Locate the cell with the specified text and output its [X, Y] center coordinate. 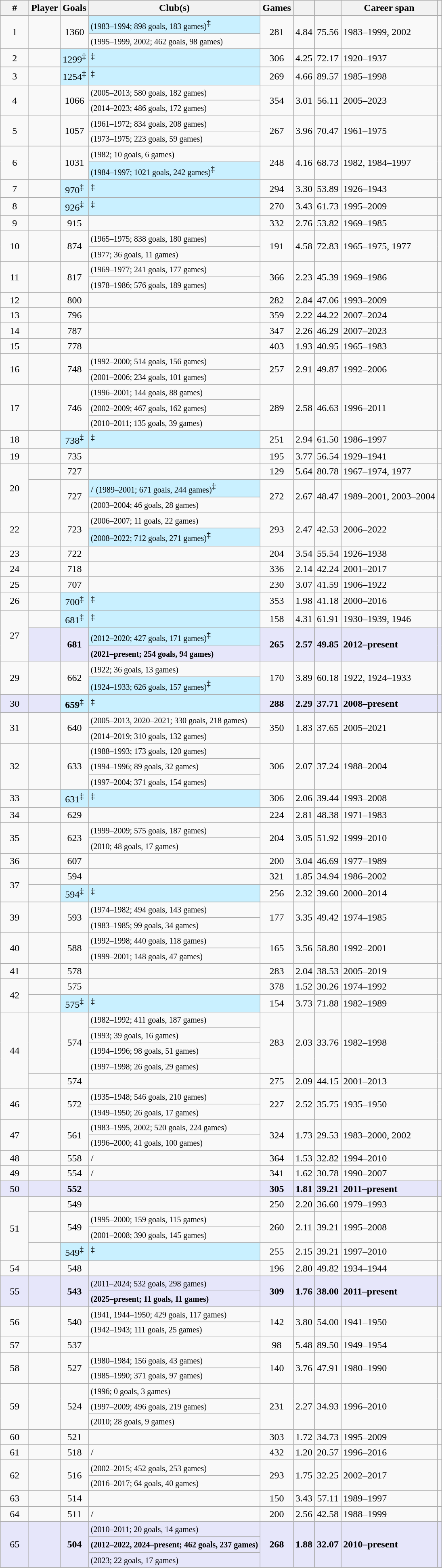
42.24 [328, 569]
(1984–1997; 1021 goals, 242 games)‡ [174, 171]
75.56 [328, 32]
9 [15, 223]
537 [75, 1345]
2000–2016 [389, 601]
44.15 [328, 1081]
2.80 [304, 1268]
39.60 [328, 893]
2.67 [304, 496]
1.72 [304, 1437]
549‡ [75, 1251]
2001–2013 [389, 1081]
224 [277, 815]
270 [277, 207]
817 [75, 277]
34.94 [328, 877]
2.11 [304, 1227]
72.83 [328, 246]
18 [15, 440]
13 [15, 315]
2.94 [304, 440]
Games [277, 8]
2007–2023 [389, 331]
2.03 [304, 1043]
196 [277, 1268]
575‡ [75, 1003]
722 [75, 553]
14 [15, 331]
511 [75, 1514]
2.29 [304, 704]
195 [277, 456]
1.88 [304, 1545]
(2001–2006; 234 goals, 101 games) [174, 377]
12 [15, 300]
735 [75, 456]
1996–2010 [389, 1406]
554 [75, 1173]
32.07 [328, 1545]
1988–1999 [389, 1514]
2.32 [304, 893]
(1949–1950; 26 goals, 17 games) [174, 1112]
257 [277, 369]
68.73 [328, 163]
504 [75, 1545]
681 [75, 645]
57 [15, 1345]
4.25 [304, 58]
1993–2008 [389, 799]
(1994–1996; 89 goals, 32 games) [174, 766]
22 [15, 529]
36 [15, 861]
(1980–1984; 156 goals, 43 games) [174, 1360]
15 [15, 346]
248 [277, 163]
33 [15, 799]
700‡ [75, 601]
42.53 [328, 529]
(2016–2017; 64 goals, 40 games) [174, 1483]
631‡ [75, 799]
1992–2001 [389, 948]
47.06 [328, 300]
53.82 [328, 223]
40.95 [328, 346]
746 [75, 407]
(2025–present; 11 goals, 11 games) [174, 1299]
2.91 [304, 369]
26 [15, 601]
364 [277, 1158]
915 [75, 223]
578 [75, 971]
2.76 [304, 223]
778 [75, 346]
50 [15, 1189]
2005–2019 [389, 971]
3.04 [304, 861]
(1973–1975; 223 goals, 59 games) [174, 139]
707 [75, 584]
1935–1950 [389, 1104]
(1983–1995, 2002; 520 goals, 224 games) [174, 1127]
56 [15, 1322]
(1969–1977; 241 goals, 177 games) [174, 269]
Goals [75, 8]
787 [75, 331]
1989–1997 [389, 1498]
1.85 [304, 877]
32 [15, 766]
607 [75, 861]
6 [15, 163]
(1924–1933; 626 goals, 157 games)‡ [174, 686]
548 [75, 1268]
231 [277, 1406]
49 [15, 1173]
332 [277, 223]
800 [75, 300]
60 [15, 1437]
54 [15, 1268]
309 [277, 1291]
1360 [75, 32]
(1992–1998; 440 goals, 118 games) [174, 940]
(1996–2000; 41 goals, 100 games) [174, 1143]
2.84 [304, 300]
1982–1998 [389, 1043]
56.54 [328, 456]
41.59 [328, 584]
(1994–1996; 98 goals, 51 games) [174, 1050]
46 [15, 1104]
1974–1992 [389, 986]
723 [75, 529]
2012–present [389, 645]
35.75 [328, 1104]
796 [75, 315]
140 [277, 1368]
(2014–2019; 310 goals, 132 games) [174, 735]
10 [15, 246]
552 [75, 1189]
61 [15, 1452]
(1941, 1944–1950; 429 goals, 117 games) [174, 1314]
926‡ [75, 207]
(1997–2009; 496 goals, 219 games) [174, 1406]
(2012–2020; 427 goals, 171 games)‡ [174, 637]
37.71 [328, 704]
2005–2023 [389, 100]
324 [277, 1135]
(1983–1994; 898 goals, 183 games)‡ [174, 25]
1.98 [304, 601]
1993–2009 [389, 300]
46.63 [328, 407]
1989–2001, 2003–2004 [389, 496]
(2003–2004; 46 goals, 28 games) [174, 505]
1969–1985 [389, 223]
738‡ [75, 440]
1929–1941 [389, 456]
(1995–1999, 2002; 462 goals, 98 games) [174, 41]
58.80 [328, 948]
(2023; 22 goals, 17 games) [174, 1560]
518 [75, 1452]
(1961–1972; 834 goals, 208 games) [174, 123]
(1935–1948; 546 goals, 210 games) [174, 1096]
3.76 [304, 1368]
47.91 [328, 1368]
(2002–2015; 452 goals, 253 games) [174, 1468]
1906–1922 [389, 584]
55.54 [328, 553]
272 [277, 496]
33.76 [328, 1043]
256 [277, 893]
19 [15, 456]
2.14 [304, 569]
37 [15, 886]
2.22 [304, 315]
1949–1954 [389, 1345]
(1983–1985; 99 goals, 34 games) [174, 925]
2001–2017 [389, 569]
(1978–1986; 576 goals, 189 games) [174, 285]
594‡ [75, 893]
2.20 [304, 1204]
2.23 [304, 277]
42 [15, 996]
1.83 [304, 728]
3.56 [304, 948]
3.30 [304, 189]
3.89 [304, 678]
49.85 [328, 645]
98 [277, 1345]
1996–2011 [389, 407]
(1982–1992; 411 goals, 187 games) [174, 1020]
65 [15, 1545]
5.48 [304, 1345]
267 [277, 131]
44.22 [328, 315]
3.54 [304, 553]
72.17 [328, 58]
633 [75, 766]
341 [277, 1173]
29 [15, 678]
1941–1950 [389, 1322]
(1922; 36 goals, 13 games) [174, 669]
(2005–2013; 580 goals, 182 games) [174, 93]
1031 [75, 163]
230 [277, 584]
1.75 [304, 1475]
39.44 [328, 799]
1990–2007 [389, 1173]
2.27 [304, 1406]
1.93 [304, 346]
347 [277, 331]
1.73 [304, 1135]
1 [15, 32]
269 [277, 76]
288 [277, 704]
(1992–2000; 514 goals, 156 games) [174, 361]
268 [277, 1545]
46.29 [328, 331]
37.65 [328, 728]
61.50 [328, 440]
48 [15, 1158]
58 [15, 1368]
(2001–2008; 390 goals, 145 games) [174, 1235]
2007–2024 [389, 315]
(1974–1982; 494 goals, 143 games) [174, 910]
2.15 [304, 1251]
1974–1985 [389, 917]
35 [15, 838]
(1999–2001; 148 goals, 47 games) [174, 956]
3.07 [304, 584]
16 [15, 369]
3 [15, 76]
366 [277, 277]
1066 [75, 100]
44 [15, 1050]
(1942–1943; 111 goals, 25 games) [174, 1330]
2008–present [389, 704]
275 [277, 1081]
2.56 [304, 1514]
2002–2017 [389, 1475]
3.01 [304, 100]
1971–1983 [389, 815]
(1997–1998; 26 goals, 29 games) [174, 1066]
289 [277, 407]
# [15, 8]
640 [75, 728]
34.73 [328, 1437]
2.47 [304, 529]
(1996; 0 goals, 3 games) [174, 1391]
1994–2010 [389, 1158]
129 [277, 472]
30.78 [328, 1173]
629 [75, 815]
2 [15, 58]
1.52 [304, 986]
1926–1938 [389, 553]
1982, 1984–1997 [389, 163]
20.57 [328, 1452]
191 [277, 246]
623 [75, 838]
3.96 [304, 131]
260 [277, 1227]
662 [75, 678]
89.57 [328, 76]
1930–1939, 1946 [389, 619]
255 [277, 1251]
(2008–2022; 712 goals, 271 games)‡ [174, 537]
1254‡ [75, 76]
1967–1974, 1977 [389, 472]
51 [15, 1229]
(2002–2009; 467 goals, 162 games) [174, 407]
55 [15, 1291]
1922, 1924–1933 [389, 678]
1299‡ [75, 58]
36.60 [328, 1204]
Player [45, 8]
1969–1986 [389, 277]
2.09 [304, 1081]
718 [75, 569]
403 [277, 346]
25 [15, 584]
(2005–2013, 2020–2021; 330 goals, 218 games) [174, 720]
2.81 [304, 815]
(1999–2009; 575 goals, 187 games) [174, 830]
2.52 [304, 1104]
251 [277, 440]
432 [277, 1452]
34.93 [328, 1406]
11 [15, 277]
1.81 [304, 1189]
1979–1993 [389, 1204]
353 [277, 601]
1985–1998 [389, 76]
(1993; 39 goals, 16 games) [174, 1035]
3.35 [304, 917]
2000–2014 [389, 893]
62 [15, 1475]
281 [277, 32]
Career span [389, 8]
38.00 [328, 1291]
47 [15, 1135]
748 [75, 369]
1983–2000, 2002 [389, 1135]
51.92 [328, 838]
2.06 [304, 799]
4.58 [304, 246]
1992–2006 [389, 369]
(1997–2004; 371 goals, 154 games) [174, 782]
150 [277, 1498]
303 [277, 1437]
(1985–1990; 371 goals, 97 games) [174, 1376]
(1988–1993; 173 goals, 120 games) [174, 751]
336 [277, 569]
2.58 [304, 407]
1965–1975, 1977 [389, 246]
177 [277, 917]
282 [277, 300]
350 [277, 728]
558 [75, 1158]
30.26 [328, 986]
42.58 [328, 1514]
1995–2008 [389, 1227]
227 [277, 1104]
(2010; 48 goals, 17 games) [174, 846]
59 [15, 1406]
(1965–1975; 838 goals, 180 games) [174, 239]
142 [277, 1322]
3.77 [304, 456]
56.11 [328, 100]
23 [15, 553]
4 [15, 100]
64 [15, 1514]
1965–1983 [389, 346]
34 [15, 815]
38.53 [328, 971]
5.64 [304, 472]
2.26 [304, 331]
71.88 [328, 1003]
32.82 [328, 1158]
49.87 [328, 369]
359 [277, 315]
659‡ [75, 704]
24 [15, 569]
1977–1989 [389, 861]
874 [75, 246]
250 [277, 1204]
(2014–2023; 486 goals, 172 games) [174, 108]
4.31 [304, 619]
170 [277, 678]
53.89 [328, 189]
294 [277, 189]
1920–1937 [389, 58]
681‡ [75, 619]
27 [15, 636]
527 [75, 1368]
49.42 [328, 917]
1926–1943 [389, 189]
5 [15, 131]
524 [75, 1406]
158 [277, 619]
4.84 [304, 32]
3.73 [304, 1003]
572 [75, 1104]
45.39 [328, 277]
561 [75, 1135]
31 [15, 728]
305 [277, 1189]
4.66 [304, 76]
2.04 [304, 971]
17 [15, 407]
(1995–2000; 159 goals, 115 games) [174, 1219]
48.47 [328, 496]
61.73 [328, 207]
(1996–2001; 144 goals, 88 games) [174, 392]
265 [277, 645]
57.11 [328, 1498]
1982–1989 [389, 1003]
1961–1975 [389, 131]
49.82 [328, 1268]
1.76 [304, 1291]
521 [75, 1437]
29.53 [328, 1135]
1996–2016 [389, 1452]
37.24 [328, 766]
588 [75, 948]
594 [75, 877]
154 [277, 1003]
41.18 [328, 601]
516 [75, 1475]
(2011–2024; 532 goals, 298 games) [174, 1284]
2.07 [304, 766]
2006–2022 [389, 529]
593 [75, 917]
354 [277, 100]
(2021–present; 254 goals, 94 games) [174, 654]
48.38 [328, 815]
70.47 [328, 131]
(2006–2007; 11 goals, 22 games) [174, 520]
1934–1944 [389, 1268]
575 [75, 986]
3.80 [304, 1322]
8 [15, 207]
1057 [75, 131]
1986–2002 [389, 877]
1986–1997 [389, 440]
(1977; 36 goals, 11 games) [174, 254]
1.20 [304, 1452]
2010–present [389, 1545]
89.50 [328, 1345]
(2012–2022, 2024–present; 462 goals, 237 games) [174, 1545]
1997–2010 [389, 1251]
/ (1989–2001; 671 goals, 244 games)‡ [174, 488]
Club(s) [174, 8]
40 [15, 948]
321 [277, 877]
2005–2021 [389, 728]
(2010–2011; 135 goals, 39 games) [174, 423]
378 [277, 986]
2.57 [304, 645]
1983–1999, 2002 [389, 32]
39 [15, 917]
32.25 [328, 1475]
80.78 [328, 472]
20 [15, 488]
1988–2004 [389, 766]
540 [75, 1322]
165 [277, 948]
7 [15, 189]
1999–2010 [389, 838]
63 [15, 1498]
1.53 [304, 1158]
61.91 [328, 619]
4.16 [304, 163]
1.62 [304, 1173]
54.00 [328, 1322]
30 [15, 704]
(2010–2011; 20 goals, 14 games) [174, 1529]
3.05 [304, 838]
46.69 [328, 861]
(2010; 28 goals, 9 games) [174, 1422]
543 [75, 1291]
514 [75, 1498]
41 [15, 971]
970‡ [75, 189]
1980–1990 [389, 1368]
60.18 [328, 678]
(1982; 10 goals, 6 games) [174, 154]
